Search for the cell housing the specified text and yield its (X, Y) center coordinate. 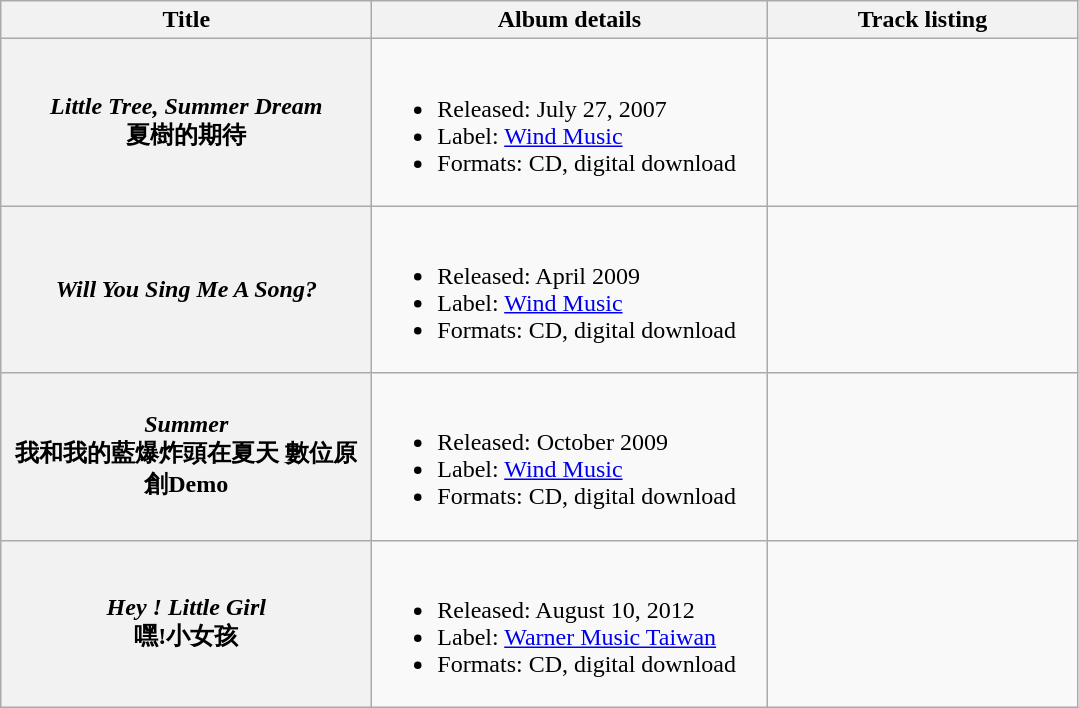
Summer我和我的藍爆炸頭在夏天 數位原創Demo (186, 456)
Will You Sing Me A Song? (186, 290)
Album details (570, 20)
Released: April 2009Label: Wind MusicFormats: CD, digital download (570, 290)
Released: July 27, 2007Label: Wind MusicFormats: CD, digital download (570, 122)
Released: August 10, 2012Label: Warner Music TaiwanFormats: CD, digital download (570, 624)
Track listing (922, 20)
Title (186, 20)
Hey ! Little Girl嘿!小女孩 (186, 624)
Released: October 2009Label: Wind MusicFormats: CD, digital download (570, 456)
Little Tree, Summer Dream夏樹的期待 (186, 122)
